Determine the [x, y] coordinate at the center of the cell enclosing the given text.  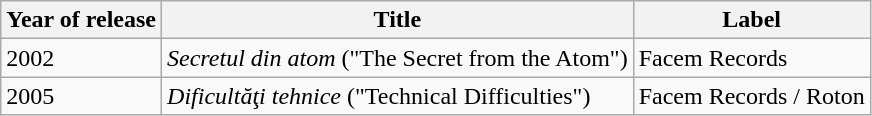
Title [398, 20]
Dificultăţi tehnice ("Technical Difficulties") [398, 96]
Secretul din atom ("The Secret from the Atom") [398, 58]
Label [752, 20]
Facem Records / Roton [752, 96]
Year of release [82, 20]
2005 [82, 96]
Facem Records [752, 58]
2002 [82, 58]
